Return the [X, Y] coordinate for the center point of the cell that contains the specified text.  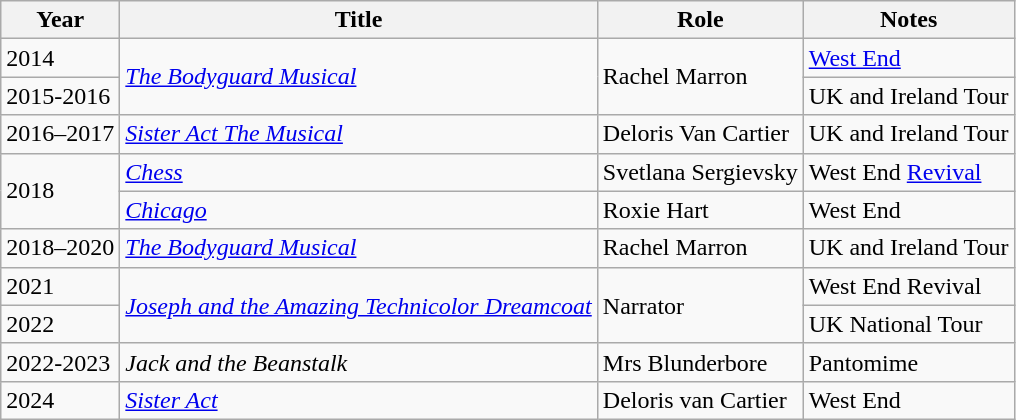
2021 [60, 286]
Jack and the Beanstalk [358, 362]
Year [60, 20]
Notes [908, 20]
Chess [358, 172]
2018–2020 [60, 248]
Title [358, 20]
Mrs Blunderbore [700, 362]
Pantomime [908, 362]
Sister Act The Musical [358, 134]
Svetlana Sergievsky [700, 172]
UK National Tour [908, 324]
2015-2016 [60, 96]
Role [700, 20]
2024 [60, 400]
2022 [60, 324]
Deloris van Cartier [700, 400]
Roxie Hart [700, 210]
2022-2023 [60, 362]
Joseph and the Amazing Technicolor Dreamcoat [358, 305]
Narrator [700, 305]
Sister Act [358, 400]
2014 [60, 58]
2018 [60, 191]
Chicago [358, 210]
2016–2017 [60, 134]
Deloris Van Cartier [700, 134]
